Identify which cell holds the provided text, then report its [x, y] central coordinate. 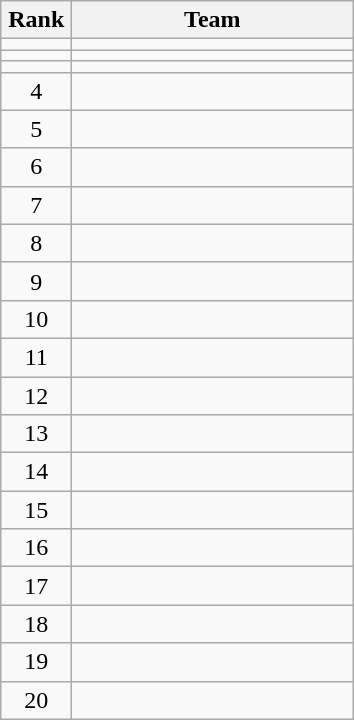
20 [36, 700]
6 [36, 167]
18 [36, 624]
17 [36, 586]
12 [36, 395]
11 [36, 357]
8 [36, 243]
14 [36, 472]
10 [36, 319]
19 [36, 662]
9 [36, 281]
4 [36, 91]
13 [36, 434]
Rank [36, 20]
16 [36, 548]
5 [36, 129]
15 [36, 510]
Team [212, 20]
7 [36, 205]
